Find where the given text appears and provide that cell's center as [x, y] coordinate. 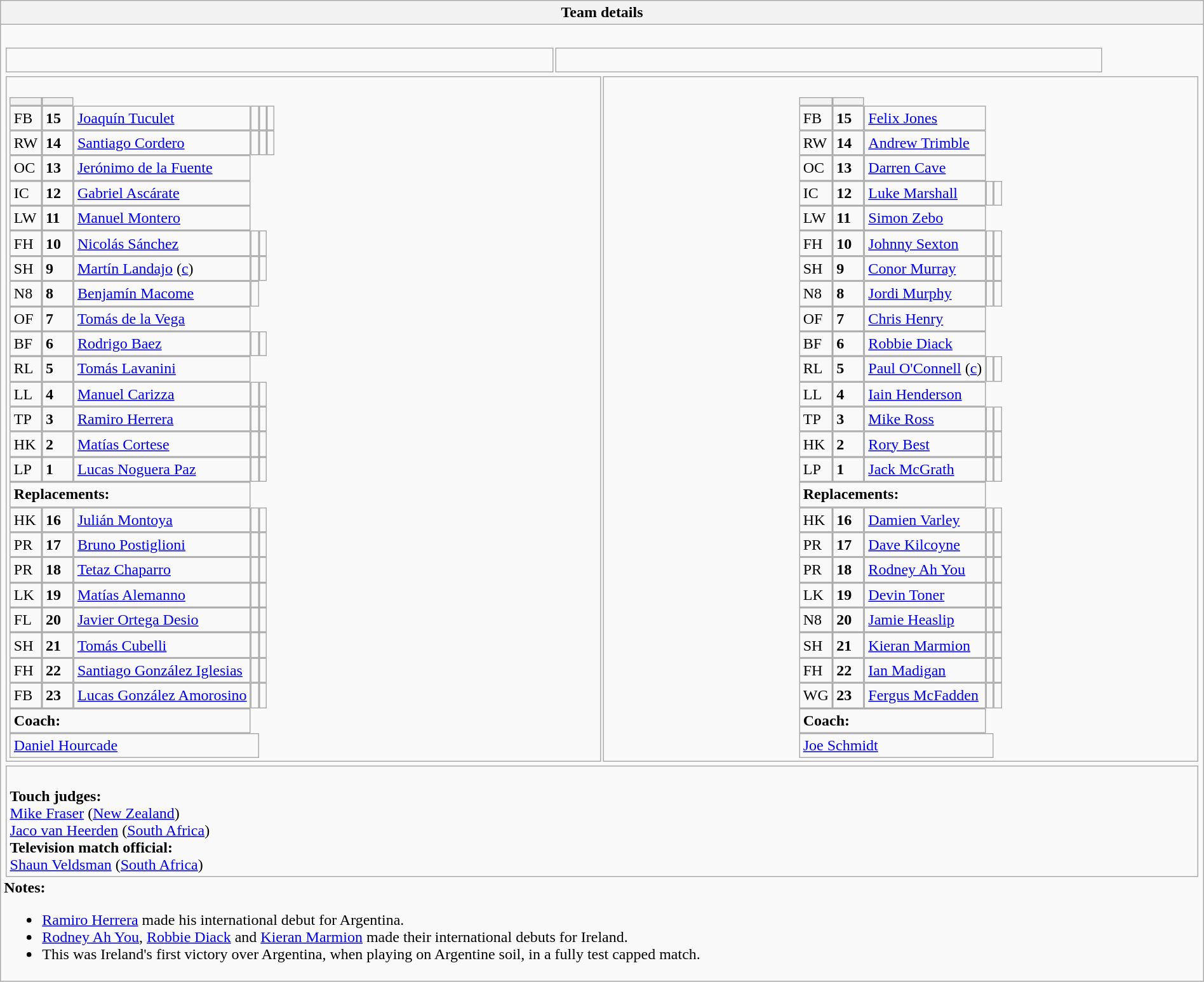
Lucas González Amorosino [163, 696]
Ian Madigan [925, 670]
Mike Ross [925, 419]
Jack McGrath [925, 470]
Daniel Hourcade [135, 746]
Tomás Cubelli [163, 646]
Joaquín Tuculet [163, 118]
Benjamín Macome [163, 294]
Rory Best [925, 444]
Jerónimo de la Fuente [163, 168]
Simon Zebo [925, 218]
Damien Varley [925, 520]
Gabriel Ascárate [163, 193]
Conor Murray [925, 269]
Lucas Noguera Paz [163, 470]
Paul O'Connell (c) [925, 369]
Nicolás Sánchez [163, 244]
Devin Toner [925, 595]
Jordi Murphy [925, 294]
Santiago Cordero [163, 143]
Tetaz Chaparro [163, 570]
Rodney Ah You [925, 570]
Javier Ortega Desio [163, 620]
Team details [602, 13]
Robbie Diack [925, 344]
Andrew Trimble [925, 143]
Manuel Montero [163, 218]
Fergus McFadden [925, 696]
Manuel Carizza [163, 394]
Matías Cortese [163, 444]
Luke Marshall [925, 193]
Touch judges: Mike Fraser (New Zealand) Jaco van Heerden (South Africa) Television match official: Shaun Veldsman (South Africa) [602, 821]
Bruno Postiglioni [163, 545]
Rodrigo Baez [163, 344]
Johnny Sexton [925, 244]
Martín Landajo (c) [163, 269]
Felix Jones [925, 118]
Dave Kilcoyne [925, 545]
Ramiro Herrera [163, 419]
Darren Cave [925, 168]
Kieran Marmion [925, 646]
Santiago González Iglesias [163, 670]
Julián Montoya [163, 520]
Jamie Heaslip [925, 620]
Matías Alemanno [163, 595]
Joe Schmidt [897, 746]
Chris Henry [925, 319]
Tomás Lavanini [163, 369]
WG [815, 696]
FL [26, 620]
Tomás de la Vega [163, 319]
Iain Henderson [925, 394]
